Search for the cell housing the specified text and yield its [X, Y] center coordinate. 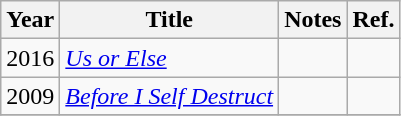
Us or Else [170, 58]
Before I Self Destruct [170, 96]
2009 [30, 96]
Year [30, 20]
Notes [313, 20]
Title [170, 20]
2016 [30, 58]
Ref. [374, 20]
